From the cell containing the given text, extract its center point as [X, Y] coordinate. 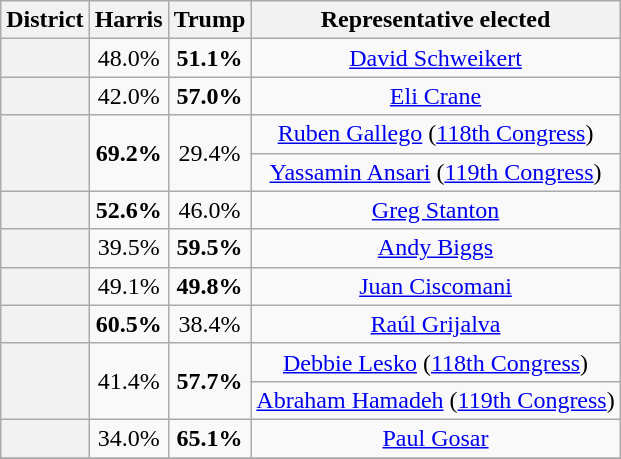
65.1% [210, 438]
34.0% [128, 438]
Yassamin Ansari (119th Congress) [436, 172]
49.1% [128, 286]
Juan Ciscomani [436, 286]
Raúl Grijalva [436, 324]
60.5% [128, 324]
Representative elected [436, 20]
41.4% [128, 381]
59.5% [210, 248]
Ruben Gallego (118th Congress) [436, 134]
49.8% [210, 286]
51.1% [210, 58]
Andy Biggs [436, 248]
Trump [210, 20]
69.2% [128, 153]
42.0% [128, 96]
57.0% [210, 96]
Greg Stanton [436, 210]
Eli Crane [436, 96]
Harris [128, 20]
Paul Gosar [436, 438]
Abraham Hamadeh (119th Congress) [436, 400]
48.0% [128, 58]
38.4% [210, 324]
57.7% [210, 381]
District [45, 20]
52.6% [128, 210]
29.4% [210, 153]
46.0% [210, 210]
Debbie Lesko (118th Congress) [436, 362]
39.5% [128, 248]
David Schweikert [436, 58]
